Provide the [x, y] coordinate of the cell's center where the given text is located.  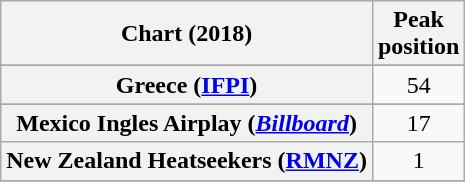
Peak position [418, 34]
Chart (2018) [187, 34]
54 [418, 85]
Mexico Ingles Airplay (Billboard) [187, 123]
Greece (IFPI) [187, 85]
New Zealand Heatseekers (RMNZ) [187, 161]
17 [418, 123]
1 [418, 161]
